Return (X, Y) of the center of cell containing provided text 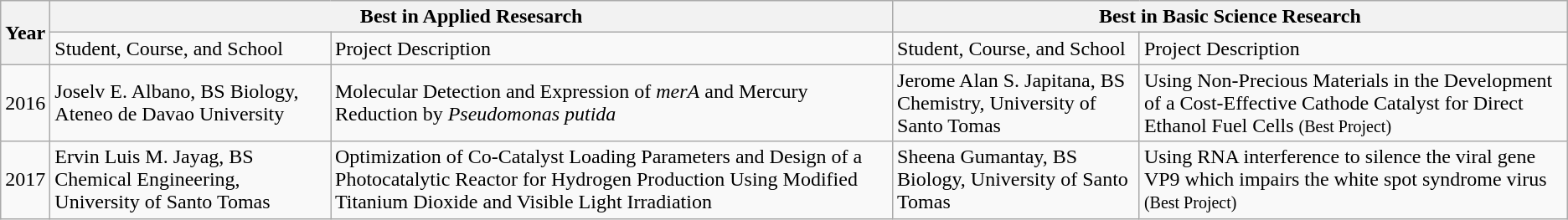
Molecular Detection and Expression of merA and Mercury Reduction by Pseudomonas putida (611, 103)
Sheena Gumantay, BS Biology, University of Santo Tomas (1017, 180)
2017 (25, 180)
Using RNA interference to silence the viral gene VP9 which impairs the white spot syndrome virus (Best Project) (1354, 180)
Year (25, 33)
2016 (25, 103)
Jerome Alan S. Japitana, BS Chemistry, University of Santo Tomas (1017, 103)
Best in Applied Resesarch (472, 17)
Joselv E. Albano, BS Biology, Ateneo de Davao University (191, 103)
Ervin Luis M. Jayag, BS Chemical Engineering, University of Santo Tomas (191, 180)
Using Non-Precious Materials in the Development of a Cost-Effective Cathode Catalyst for Direct Ethanol Fuel Cells (Best Project) (1354, 103)
Best in Basic Science Research (1230, 17)
